Output the (X, Y) coordinate of the center of the cell containing the given text.  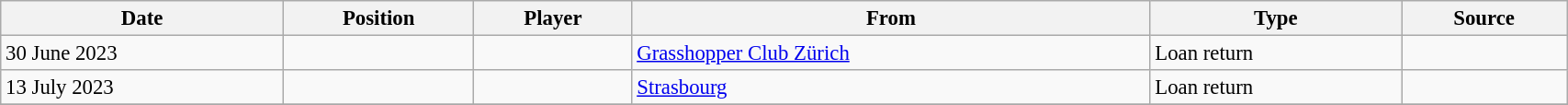
From (891, 18)
Position (378, 18)
Grasshopper Club Zürich (891, 53)
Strasbourg (891, 87)
Player (553, 18)
Source (1484, 18)
Type (1276, 18)
30 June 2023 (142, 53)
Date (142, 18)
13 July 2023 (142, 87)
